From the cell containing the given text, extract its center point as [X, Y] coordinate. 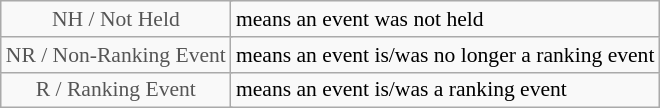
NR / Non-Ranking Event [116, 55]
R / Ranking Event [116, 90]
means an event is/was no longer a ranking event [446, 55]
NH / Not Held [116, 19]
means an event was not held [446, 19]
means an event is/was a ranking event [446, 90]
